Return (X, Y) of the center of cell containing provided text 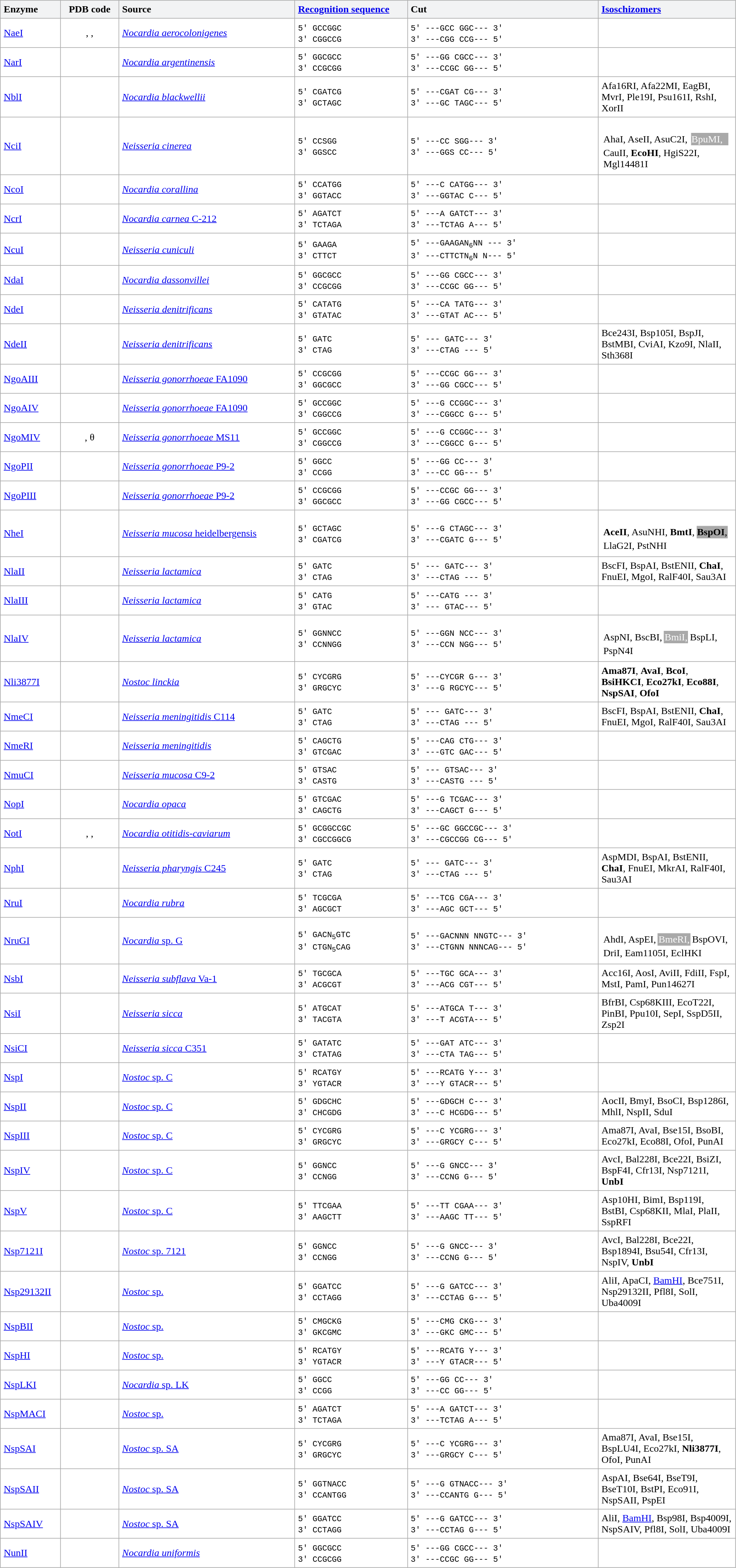
NgoAIII (31, 379)
NlaIV (31, 638)
NspSAIV (31, 1524)
5' ---G TCGAC--- 3' 3' ---CAGCT G--- 5' (503, 804)
5' ---GAAGAN6NN --- 3' 3' ---CTTCTN6N N--- 5' (503, 249)
5' ---TCG CGA--- 3' 3' ---AGC GCT--- 5' (503, 903)
BspOVI, (710, 940)
NlaIII (31, 601)
5' GAAGA 3' CTTCT (351, 249)
AhaI, AseII, AsuC2I, BpuMI, CauII, EcoHI, HgiS22I, Mgl14481I (667, 146)
5' ---C CATGG--- 3' 3' ---GGTAC C--- 5' (503, 189)
Cut (503, 10)
5' GTCGAC 3' CAGCTG (351, 804)
5' CATG 3' GTAC (351, 601)
5' GCTAGC 3' CGATCG (351, 534)
Neisseria cinerea (207, 146)
Neisseria meningitidis (207, 746)
Nocardia aerocolonigenes (207, 33)
NmeCI (31, 717)
AliI, ApaCI, BamHI, Bce751I, Nsp29132II, Pfl8I, SolI, Uba4009I (667, 1292)
Afa16RI, Afa22MI, EagBI, MvrI, Ple19I, Psu161I, RshI, XorII (667, 97)
5' GGTNACC 3' CCANTGG (351, 1489)
NcuI (31, 249)
5' ---CGAT CG--- 3' 3' ---GC TAGC--- 5' (503, 97)
5' CATATG 3' GTATAC (351, 309)
Nocardia rubra (207, 903)
NmuCI (31, 775)
Nocardia sp. G (207, 941)
Nostoc linckia (207, 682)
5' --- GTSAC--- 3' 3' ---CASTG --- 5' (503, 775)
Neisseria sicca (207, 1014)
Nocardia blackwellii (207, 97)
NsiCI (31, 1048)
NarI (31, 62)
NaeI (31, 33)
Nli3877I (31, 682)
Nocardia otitidis-caviarum (207, 833)
Neisseria pharyngis C245 (207, 868)
AspNI, BscBI, (633, 637)
Neisseria mucosa C9-2 (207, 775)
5' CMGCKG 3' GKCGMC (351, 1326)
5' ---GGN NCC--- 3' 3' ---CCN NGG--- 5' (503, 638)
Neisseria gonorrhoeae MS11 (207, 437)
BmeRI, (674, 940)
AceII, AsuNHI, BmtI, BspOI, LlaG2I, PstNHI (667, 534)
5' GATATC 3' CTATAG (351, 1048)
Nocardia corallina (207, 189)
AspAI, Bse64I, BseT9I, BseT10I, BstPI, Eco91I, NspSAII, PspEI (667, 1489)
LlaG2I, PstNHI (665, 546)
NdaI (31, 280)
5' ATGCAT 3' TACGTA (351, 1014)
BfrBI, Csp68KIII, EcoT22I, PinBI, Ppu10I, SepI, SspD5II, Zsp2I (667, 1014)
Neisseria cuniculi (207, 249)
NspLKI (31, 1385)
5' CAGCTG 3' GTCGAC (351, 746)
NblI (31, 97)
NciI (31, 146)
Acc16I, AosI, AviII, FdiII, FspI, MstI, PamI, Pun14627I (667, 979)
NspSAII (31, 1489)
NspI (31, 1077)
5' GGNNCC 3' CCNNGG (351, 638)
NspIII (31, 1136)
AhdI, AspEI, BmeRI, BspOVI, DriI, Eam1105I, EclHKI (667, 941)
Nostoc sp. 7121 (207, 1251)
5' ---CA TATG--- 3' 3' ---GTAT AC--- 5' (503, 309)
5' GTSAC 3' CASTG (351, 775)
5' ---GAT ATC--- 3' 3' ---CTA TAG--- 5' (503, 1048)
5' ---CMG CKG--- 3' 3' ---GKC GMC--- 5' (503, 1326)
AhdI, AspEI, (630, 940)
5' ---GC GGCCGC--- 3' 3' ---CGCCGG CG--- 5' (503, 833)
5' ---TGC GCA--- 3' 3' ---ACG CGT--- 5' (503, 979)
DriI, Eam1105I, EclHKI (666, 953)
5' CCATGG 3' GGTACC (351, 189)
5' CGATCG 3' GCTAGC (351, 97)
NgoPIII (31, 495)
AocII, BmyI, BsoCI, Bsp1286I, MhlI, NspII, SduI (667, 1106)
NspII (31, 1106)
5' ---GACNNN NNGTC--- 3' 3' ---CTGNN NNNCAG--- 5' (503, 941)
PspN4I (660, 651)
5' TTCGAA 3' AAGCTT (351, 1211)
AhaI, AseII, AsuC2I, (646, 139)
AvcI, Bal228I, Bce22I, Bsp1894I, Bsu54I, Cfr13I, NspIV, UnbI (667, 1251)
5' ---G CTAGC--- 3' 3' ---CGATC G--- 5' (503, 534)
NmeRI (31, 746)
Nocardia opaca (207, 804)
NgoMIV (31, 437)
NphI (31, 868)
Nocardia uniformis (207, 1553)
Neisseria mucosa heidelbergensis (207, 534)
CauII, EcoHI, HgiS22I, Mgl14481I (667, 158)
Ama87I, AvaI, BcoI, BsiHKCI, Eco27kI, Eco88I, NspSAI, OfoI (667, 682)
, θ (89, 437)
Nocardia carnea C-212 (207, 219)
5' GDGCHC 3' CHCGDG (351, 1106)
AspNI, BscBI, BmiI, BspLI, PspN4I (667, 638)
5' ---ATGCA T--- 3' 3' ---T ACGTA--- 5' (503, 1014)
Neisseria sicca C351 (207, 1048)
Ama87I, AvaI, Bse15I, BsoBI, Eco27kI, Eco88I, OfoI, PunAI (667, 1136)
Asp10HI, BimI, Bsp119I, BstBI, Csp68KII, MlaI, PlaII, SspRFI (667, 1211)
Nocardia sp. LK (207, 1385)
5' ---CYCGR G--- 3' 3' ---G RGCYC--- 5' (503, 682)
5' GCGGCCGC 3' CGCCGGCG (351, 833)
NdeII (31, 344)
BmiI, (676, 637)
Neisseria subflava Va-1 (207, 979)
5' ---CAG CTG--- 3' 3' ---GTC GAC--- 5' (503, 746)
NspMACI (31, 1414)
5' CCSGG 3' GGSCC (351, 146)
Nocardia dassonvillei (207, 280)
Nsp29132II (31, 1292)
Bce243I, Bsp105I, BspJI, BstMBI, CviAI, Kzo9I, NlaII, Sth368I (667, 344)
NcrI (31, 219)
NsbI (31, 979)
5' ---CC SGG--- 3' 3' ---GGS CC--- 5' (503, 146)
BspOI, (712, 532)
NspHI (31, 1356)
NotI (31, 833)
NruI (31, 903)
PDB code (89, 10)
Enzyme (31, 10)
NspBII (31, 1326)
BspLI, (704, 637)
BpuMI, (710, 139)
Nsp7121I (31, 1251)
NgoAIV (31, 408)
5' GACN5GTC 3' CTGN5CAG (351, 941)
NheI (31, 534)
5' ---CATG --- 3' 3' --- GTAC--- 5' (503, 601)
5' ---TT CGAA--- 3' 3' ---AAGC TT--- 5' (503, 1211)
NruGI (31, 941)
Nocardia argentinensis (207, 62)
NspV (31, 1211)
Ama87I, AvaI, Bse15I, BspLU4I, Eco27kI, Nli3877I, OfoI, PunAI (667, 1449)
Isoschizomers (667, 10)
AvcI, Bal228I, Bce22I, BsiZI, BspF4I, Cfr13I, Nsp7121I, UnbI (667, 1171)
5' ---G GTNACC--- 3' 3' ---CCANTG G--- 5' (503, 1489)
5' TGCGCA 3' ACGCGT (351, 979)
NspIV (31, 1171)
NlaII (31, 571)
5' TCGCGA 3' AGCGCT (351, 903)
AliI, BamHI, Bsp98I, Bsp4009I, NspSAIV, Pfl8I, SolI, Uba4009I (667, 1524)
NgoPII (31, 467)
NspSAI (31, 1449)
AspMDI, BspAI, BstENII, ChaI, FnuEI, MkrAI, RalF40I, Sau3AI (667, 868)
NsiI (31, 1014)
Recognition sequence (351, 10)
5' ---GCC GGC--- 3' 3' ---CGG CCG--- 5' (503, 33)
5' ---GDGCH C--- 3' 3' ---C HCGDG--- 5' (503, 1106)
NcoI (31, 189)
NdeI (31, 309)
Source (207, 10)
Neisseria meningitidis C114 (207, 717)
NunII (31, 1553)
NopI (31, 804)
AceII, AsuNHI, BmtI, (649, 532)
